Locate the cell with the specified text and output its (X, Y) center coordinate. 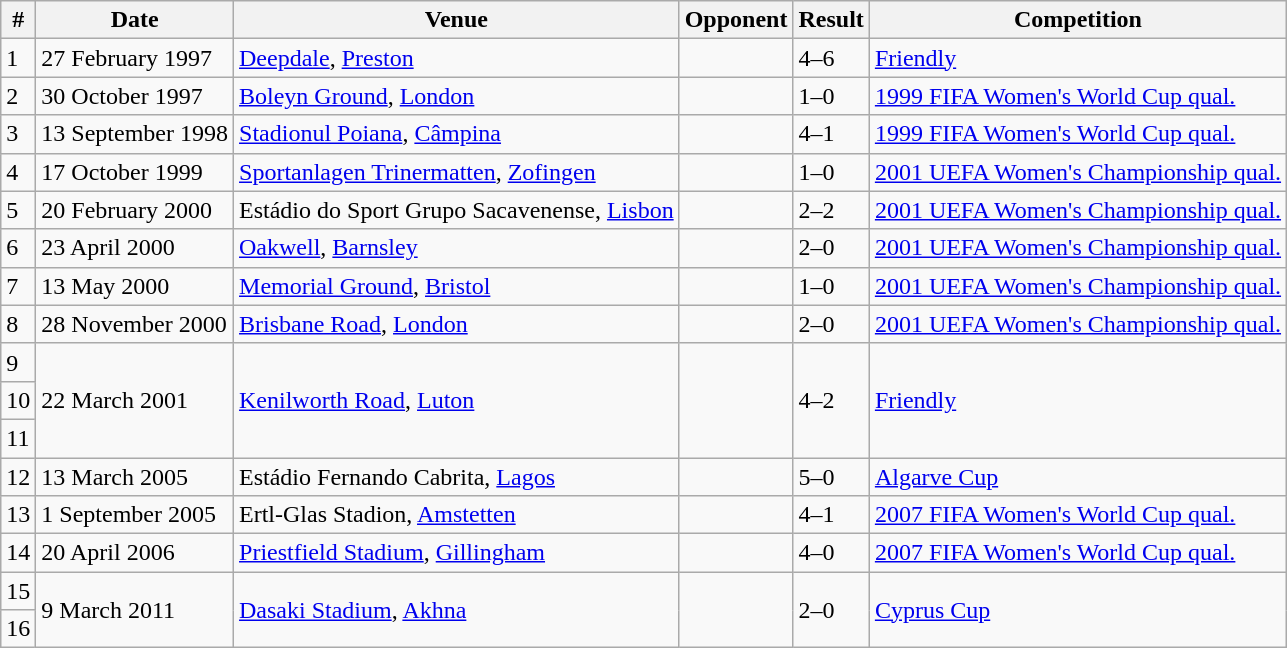
4–2 (831, 400)
11 (18, 438)
16 (18, 629)
1 (18, 58)
13 May 2000 (135, 286)
Sportanlagen Trinermatten, Zofingen (457, 172)
Priestfield Stadium, Gillingham (457, 553)
30 October 1997 (135, 96)
4–0 (831, 553)
Opponent (736, 20)
Memorial Ground, Bristol (457, 286)
Boleyn Ground, London (457, 96)
13 March 2005 (135, 477)
1 September 2005 (135, 515)
5–0 (831, 477)
Stadionul Poiana, Câmpina (457, 134)
23 April 2000 (135, 248)
27 February 1997 (135, 58)
3 (18, 134)
Cyprus Cup (1078, 610)
12 (18, 477)
7 (18, 286)
9 March 2011 (135, 610)
6 (18, 248)
20 April 2006 (135, 553)
14 (18, 553)
8 (18, 324)
Venue (457, 20)
2 (18, 96)
22 March 2001 (135, 400)
9 (18, 362)
13 (18, 515)
13 September 1998 (135, 134)
28 November 2000 (135, 324)
Estádio Fernando Cabrita, Lagos (457, 477)
Algarve Cup (1078, 477)
5 (18, 210)
Deepdale, Preston (457, 58)
4–6 (831, 58)
Oakwell, Barnsley (457, 248)
Dasaki Stadium, Akhna (457, 610)
2–2 (831, 210)
Competition (1078, 20)
Date (135, 20)
Result (831, 20)
15 (18, 591)
Estádio do Sport Grupo Sacavenense, Lisbon (457, 210)
# (18, 20)
Kenilworth Road, Luton (457, 400)
17 October 1999 (135, 172)
20 February 2000 (135, 210)
10 (18, 400)
4 (18, 172)
Ertl-Glas Stadion, Amstetten (457, 515)
Brisbane Road, London (457, 324)
